Locate the cell with the specified text and output its (x, y) center coordinate. 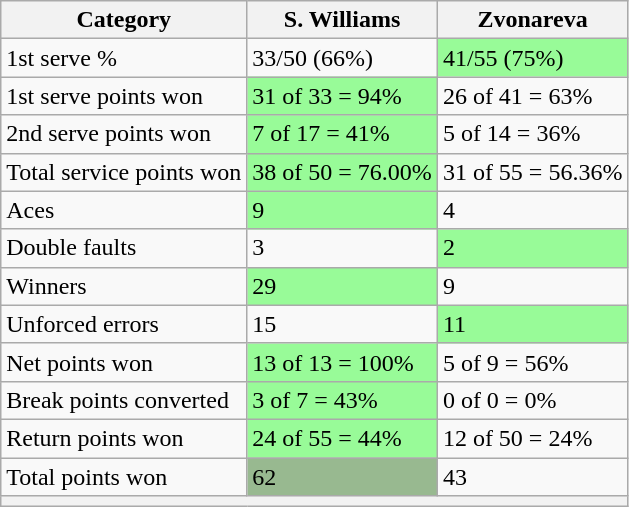
24 of 55 = 44% (342, 438)
1st serve % (124, 58)
Aces (124, 210)
S. Williams (342, 20)
13 of 13 = 100% (342, 362)
3 of 7 = 43% (342, 400)
31 of 33 = 94% (342, 96)
1st serve points won (124, 96)
Return points won (124, 438)
Break points converted (124, 400)
26 of 41 = 63% (532, 96)
Zvonareva (532, 20)
4 (532, 210)
15 (342, 324)
Double faults (124, 248)
29 (342, 286)
5 of 9 = 56% (532, 362)
Net points won (124, 362)
33/50 (66%) (342, 58)
41/55 (75%) (532, 58)
5 of 14 = 36% (532, 134)
12 of 50 = 24% (532, 438)
Winners (124, 286)
Unforced errors (124, 324)
0 of 0 = 0% (532, 400)
Category (124, 20)
31 of 55 = 56.36% (532, 172)
Total service points won (124, 172)
2nd serve points won (124, 134)
2 (532, 248)
3 (342, 248)
38 of 50 = 76.00% (342, 172)
11 (532, 324)
62 (342, 477)
7 of 17 = 41% (342, 134)
43 (532, 477)
Total points won (124, 477)
